Extract the (x, y) coordinate from the center of the cell holding the provided text.  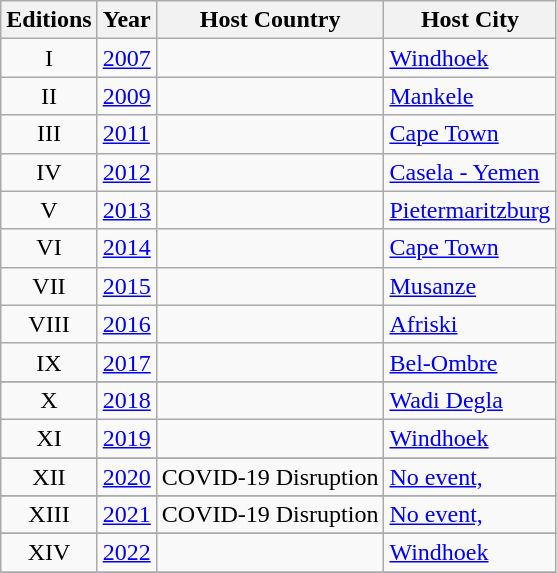
Pietermaritzburg (470, 210)
I (49, 58)
Bel-Ombre (470, 362)
2019 (126, 438)
XI (49, 438)
2011 (126, 134)
2018 (126, 400)
IX (49, 362)
Host Country (270, 20)
Mankele (470, 96)
IV (49, 172)
2012 (126, 172)
Musanze (470, 286)
V (49, 210)
2009 (126, 96)
Casela - Yemen (470, 172)
2016 (126, 324)
2020 (126, 477)
Afriski (470, 324)
VIII (49, 324)
2015 (126, 286)
Editions (49, 20)
XIII (49, 515)
III (49, 134)
VI (49, 248)
Wadi Degla (470, 400)
XIV (49, 553)
2014 (126, 248)
2007 (126, 58)
2021 (126, 515)
Host City (470, 20)
2022 (126, 553)
2013 (126, 210)
2017 (126, 362)
X (49, 400)
II (49, 96)
Year (126, 20)
VII (49, 286)
XII (49, 477)
